Determine the [x, y] coordinate at the center of the cell enclosing the given text.  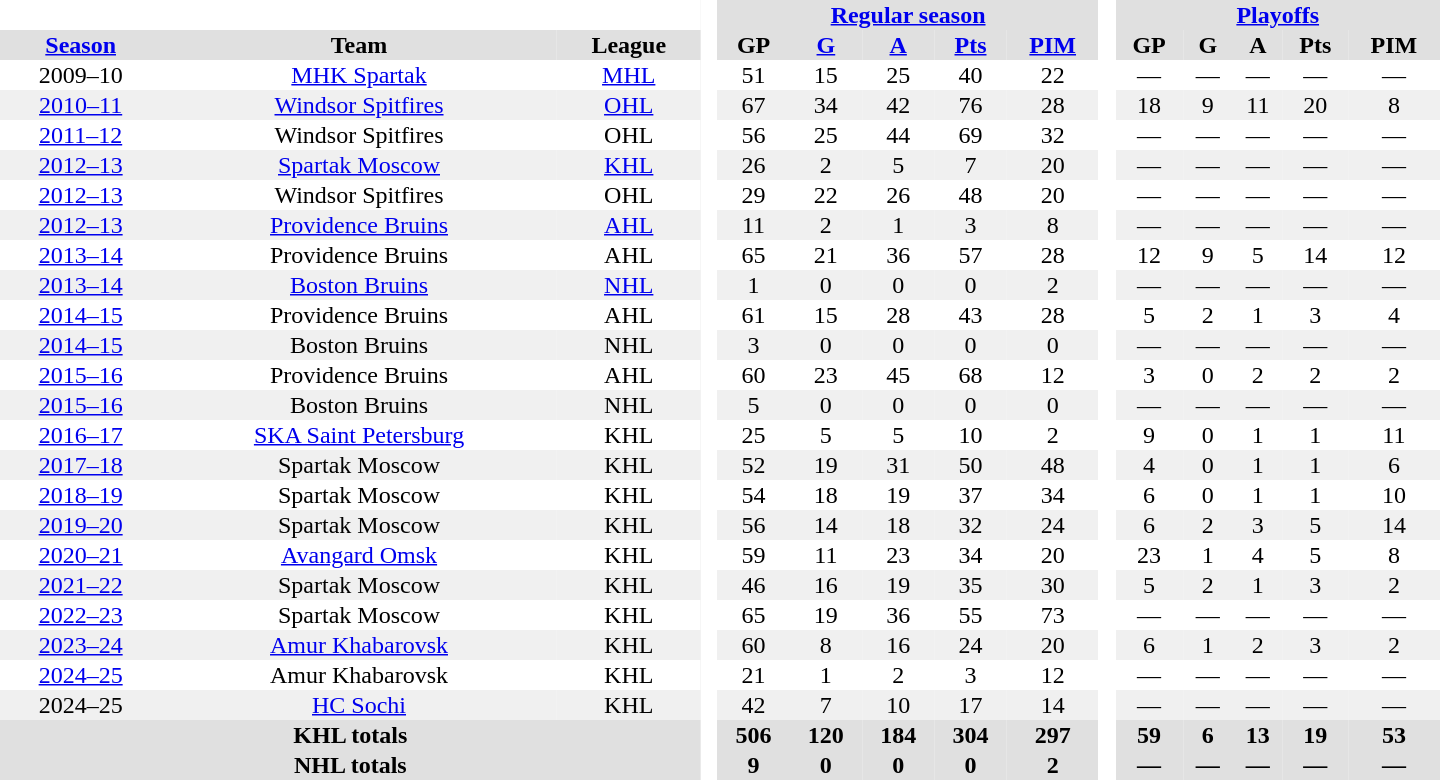
2022–23 [80, 615]
2023–24 [80, 645]
184 [898, 735]
52 [753, 465]
2009–10 [80, 75]
2017–18 [80, 465]
37 [970, 495]
MHL [629, 75]
50 [970, 465]
League [629, 45]
40 [970, 75]
61 [753, 315]
120 [826, 735]
30 [1053, 585]
297 [1053, 735]
MHK Spartak [358, 75]
Playoffs [1278, 15]
Team [358, 45]
17 [970, 705]
2018–19 [80, 495]
68 [970, 375]
13 [1258, 735]
2016–17 [80, 435]
KHL totals [350, 735]
73 [1053, 615]
2020–21 [80, 555]
76 [970, 105]
29 [753, 195]
Season [80, 45]
SKA Saint Petersburg [358, 435]
67 [753, 105]
46 [753, 585]
Avangard Omsk [358, 555]
2010–11 [80, 105]
31 [898, 465]
55 [970, 615]
43 [970, 315]
44 [898, 135]
304 [970, 735]
53 [1394, 735]
2019–20 [80, 525]
51 [753, 75]
69 [970, 135]
45 [898, 375]
HC Sochi [358, 705]
Regular season [908, 15]
35 [970, 585]
54 [753, 495]
2021–22 [80, 585]
2011–12 [80, 135]
57 [970, 255]
NHL totals [350, 765]
506 [753, 735]
